For the text-containing cell, return its midpoint in [X, Y] coordinate format. 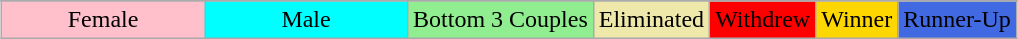
Male [306, 20]
Winner [857, 20]
Bottom 3 Couples [501, 20]
Withdrew [763, 20]
Eliminated [651, 20]
Runner-Up [958, 20]
Female [104, 20]
